Find where the given text appears and provide that cell's center as (X, Y) coordinate. 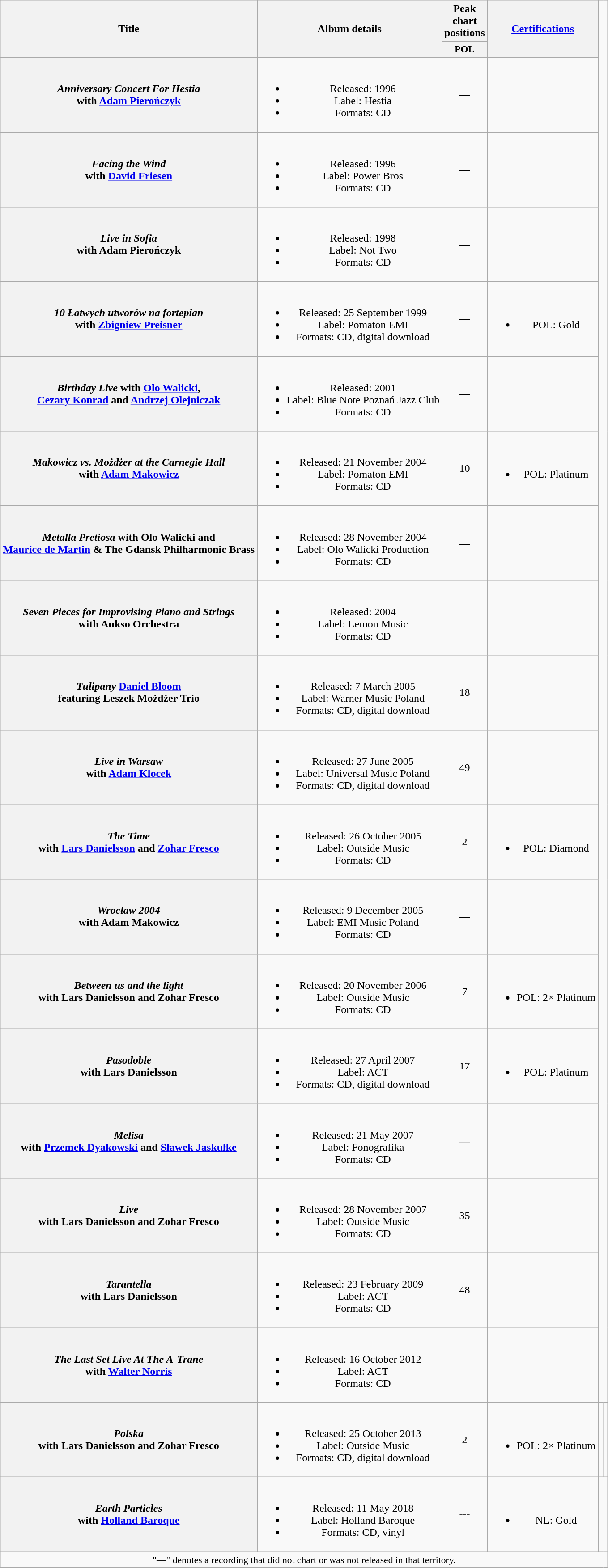
Released: 28 November 2007Label: Outside MusicFormats: CD (350, 1216)
Seven Pieces for Improvising Piano and Stringswith Aukso Orchestra (129, 618)
Released: 25 October 2013Label: Outside MusicFormats: CD, digital download (350, 1440)
Released: 11 May 2018Label: Holland BaroqueFormats: CD, vinyl (350, 1514)
Released: 25 September 1999Label: Pomaton EMIFormats: CD, digital download (350, 319)
The Timewith Lars Danielsson and Zohar Fresco (129, 842)
Released: 27 June 2005Label: Universal Music PolandFormats: CD, digital download (350, 767)
48 (465, 1290)
Title (129, 29)
Peak chart positions (465, 21)
POL: Gold (542, 319)
49 (465, 767)
Released: 21 May 2007Label: FonografikaFormats: CD (350, 1140)
17 (465, 1066)
Released: 2004Label: Lemon MusicFormats: CD (350, 618)
Released: 16 October 2012Label: ACTFormats: CD (350, 1365)
"—" denotes a recording that did not chart or was not released in that territory. (304, 1560)
--- (465, 1514)
7 (465, 991)
18 (465, 692)
Released: 2001Label: Blue Note Poznań Jazz ClubFormats: CD (350, 394)
Released: 1996Label: Power BrosFormats: CD (350, 170)
Released: 27 April 2007Label: ACTFormats: CD, digital download (350, 1066)
Tulipany Daniel Bloomfeaturing Leszek Możdżer Trio (129, 692)
35 (465, 1216)
Released: 20 November 2006Label: Outside MusicFormats: CD (350, 991)
POL (465, 50)
Released: 9 December 2005Label: EMI Music PolandFormats: CD (350, 917)
Polskawith Lars Danielsson and Zohar Fresco (129, 1440)
10 (465, 469)
NL: Gold (542, 1514)
Makowicz vs. Możdżer at the Carnegie Hallwith Adam Makowicz (129, 469)
Released: 1996Label: HestiaFormats: CD (350, 95)
Live in Warsawwith Adam Klocek (129, 767)
10 Łatwych utworów na fortepianwith Zbigniew Preisner (129, 319)
Between us and the lightwith Lars Danielsson and Zohar Fresco (129, 991)
Released: 23 February 2009Label: ACTFormats: CD (350, 1290)
Metalla Pretiosa with Olo Walicki andMaurice de Martin & The Gdansk Philharmonic Brass (129, 543)
The Last Set Live At The A-Tranewith Walter Norris (129, 1365)
Facing the Windwith David Friesen (129, 170)
Birthday Live with Olo Walicki,Cezary Konrad and Andrzej Olejniczak (129, 394)
POL: Diamond (542, 842)
Melisawith Przemek Dyakowski and Sławek Jaskułke (129, 1140)
Tarantellawith Lars Danielsson (129, 1290)
Wrocław 2004with Adam Makowicz (129, 917)
Livewith Lars Danielsson and Zohar Fresco (129, 1216)
Released: 21 November 2004Label: Pomaton EMIFormats: CD (350, 469)
Earth Particleswith Holland Baroque (129, 1514)
Anniversary Concert For Hestiawith Adam Pierończyk (129, 95)
Certifications (542, 29)
Released: 26 October 2005Label: Outside MusicFormats: CD (350, 842)
Released: 1998Label: Not TwoFormats: CD (350, 244)
Album details (350, 29)
Released: 28 November 2004Label: Olo Walicki ProductionFormats: CD (350, 543)
Live in Sofiawith Adam Pierończyk (129, 244)
Pasodoblewith Lars Danielsson (129, 1066)
Released: 7 March 2005Label: Warner Music PolandFormats: CD, digital download (350, 692)
